Capture the cell that displays the provided text and extract its [X, Y] central coordinate. 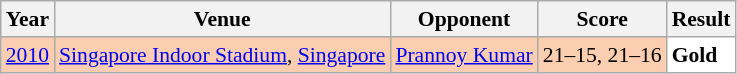
Result [702, 19]
Opponent [464, 19]
Singapore Indoor Stadium, Singapore [222, 55]
Venue [222, 19]
Gold [702, 55]
Year [28, 19]
21–15, 21–16 [602, 55]
Prannoy Kumar [464, 55]
2010 [28, 55]
Score [602, 19]
